Extract the (x, y) coordinate from the center of the cell holding the provided text.  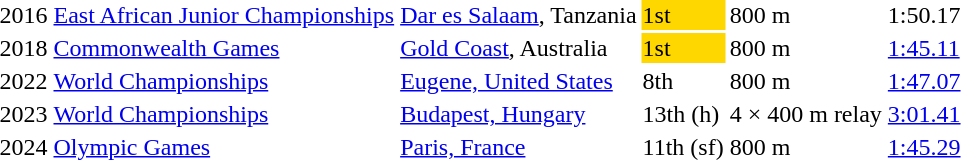
8th (683, 81)
Budapest, Hungary (518, 114)
Dar es Salaam, Tanzania (518, 15)
Commonwealth Games (224, 48)
East African Junior Championships (224, 15)
13th (h) (683, 114)
4 × 400 m relay (806, 114)
Eugene, United States (518, 81)
Gold Coast, Australia (518, 48)
